Detect which cell encompasses the target text, then output its (X, Y) center coordinate. 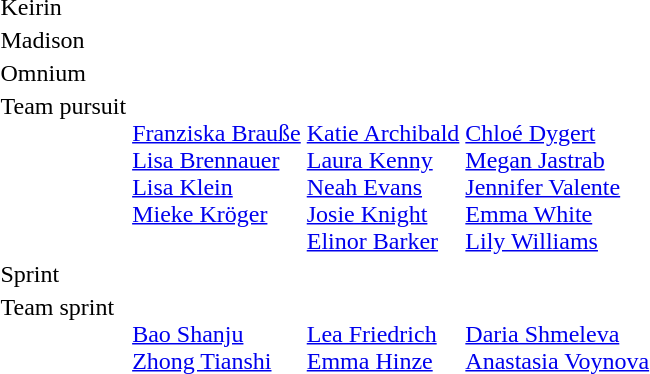
Franziska BraußeLisa BrennauerLisa KleinMieke Kröger (217, 174)
Katie ArchibaldLaura KennyNeah EvansJosie KnightElinor Barker (383, 174)
